Output the (x, y) coordinate of the center of the cell containing the given text.  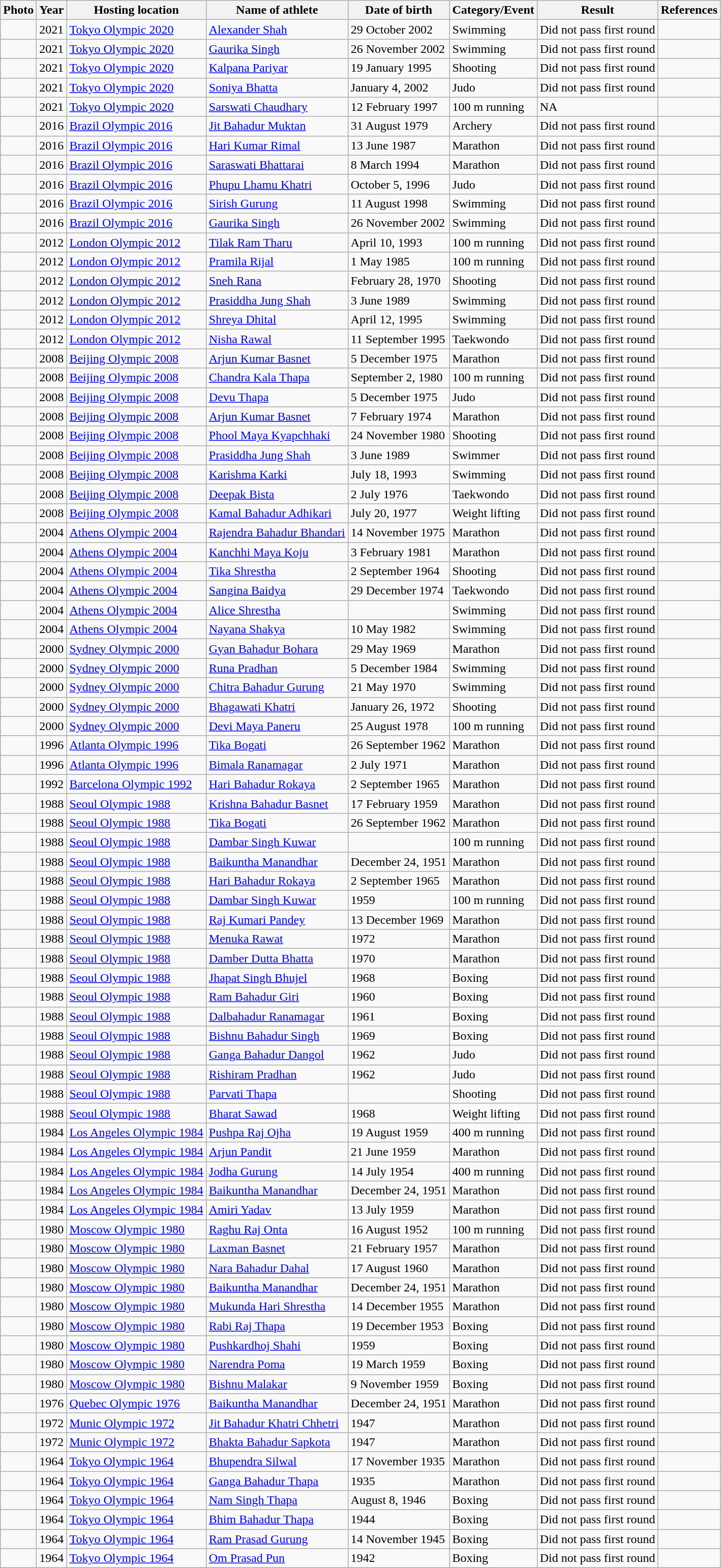
Bhim Bahadur Thapa (277, 1520)
Runa Pradhan (277, 668)
Nam Singh Thapa (277, 1500)
1960 (399, 997)
29 May 1969 (399, 649)
Laxman Basnet (277, 1249)
Soniya Bhatta (277, 87)
Bimala Ranamagar (277, 765)
Nara Bahadur Dahal (277, 1268)
Rabi Raj Thapa (277, 1326)
14 November 1945 (399, 1539)
1976 (52, 1403)
Chitra Bahadur Gurung (277, 687)
21 June 1959 (399, 1152)
Bhagawati Khatri (277, 707)
Archery (493, 126)
14 July 1954 (399, 1171)
2 July 1971 (399, 765)
September 2, 1980 (399, 378)
Karishma Karki (277, 474)
Phupu Lhamu Khatri (277, 184)
Jhapat Singh Bhujel (277, 978)
31 August 1979 (399, 126)
Ram Prasad Gurung (277, 1539)
Sangina Baidya (277, 591)
Sirish Gurung (277, 203)
Krishna Bahadur Basnet (277, 803)
Alice Shrestha (277, 610)
16 August 1952 (399, 1229)
29 October 2002 (399, 29)
Pushkardhoj Shahi (277, 1345)
2 July 1976 (399, 494)
Jit Bahadur Khatri Chhetri (277, 1423)
17 November 1935 (399, 1461)
Hari Kumar Rimal (277, 145)
Sneh Rana (277, 281)
Date of birth (399, 10)
January 26, 1972 (399, 707)
Mukunda Hari Shrestha (277, 1307)
Gyan Bahadur Bohara (277, 649)
August 8, 1946 (399, 1500)
Year (52, 10)
29 December 1974 (399, 591)
Ram Bahadur Giri (277, 997)
17 February 1959 (399, 803)
Hosting location (136, 10)
April 12, 1995 (399, 320)
Deepak Bista (277, 494)
February 28, 1970 (399, 281)
Devu Thapa (277, 397)
13 July 1959 (399, 1210)
Photo (18, 10)
13 December 1969 (399, 920)
January 4, 2002 (399, 87)
1961 (399, 1016)
Amiri Yadav (277, 1210)
Tilak Ram Tharu (277, 243)
8 March 1994 (399, 165)
12 February 1997 (399, 107)
1944 (399, 1520)
Quebec Olympic 1976 (136, 1403)
Bharat Sawad (277, 1113)
1992 (52, 784)
Jit Bahadur Muktan (277, 126)
3 February 1981 (399, 552)
Damber Dutta Bhatta (277, 958)
Sarswati Chaudhary (277, 107)
Arjun Pandit (277, 1152)
Rajendra Bahadur Bhandari (277, 532)
Dalbahadur Ranamagar (277, 1016)
Parvati Thapa (277, 1094)
July 18, 1993 (399, 474)
Chandra Kala Thapa (277, 378)
Swimmer (493, 455)
19 January 1995 (399, 68)
19 December 1953 (399, 1326)
Saraswati Bhattarai (277, 165)
11 August 1998 (399, 203)
Menuka Rawat (277, 939)
Ganga Bahadur Thapa (277, 1481)
9 November 1959 (399, 1384)
Kalpana Pariyar (277, 68)
24 November 1980 (399, 436)
14 December 1955 (399, 1307)
References (689, 10)
Jodha Gurung (277, 1171)
21 May 1970 (399, 687)
Result (597, 10)
1969 (399, 1036)
Raghu Raj Onta (277, 1229)
7 February 1974 (399, 416)
Nayana Shakya (277, 629)
13 June 1987 (399, 145)
Kamal Bahadur Adhikari (277, 513)
1 May 1985 (399, 262)
Category/Event (493, 10)
11 September 1995 (399, 339)
19 March 1959 (399, 1365)
25 August 1978 (399, 726)
Raj Kumari Pandey (277, 920)
14 November 1975 (399, 532)
Rishiram Pradhan (277, 1074)
Kanchhi Maya Koju (277, 552)
NA (597, 107)
Bishnu Bahadur Singh (277, 1036)
Name of athlete (277, 10)
Tika Shrestha (277, 571)
July 20, 1977 (399, 513)
April 10, 1993 (399, 243)
1942 (399, 1558)
21 February 1957 (399, 1249)
10 May 1982 (399, 629)
Bhupendra Silwal (277, 1461)
1970 (399, 958)
5 December 1984 (399, 668)
Phool Maya Kyapchhaki (277, 436)
Shreya Dhital (277, 320)
19 August 1959 (399, 1132)
Pushpa Raj Ojha (277, 1132)
Ganga Bahadur Dangol (277, 1055)
17 August 1960 (399, 1268)
Alexander Shah (277, 29)
Bishnu Malakar (277, 1384)
Narendra Poma (277, 1365)
2 September 1964 (399, 571)
Devi Maya Paneru (277, 726)
Bhakta Bahadur Sapkota (277, 1442)
Barcelona Olympic 1992 (136, 784)
Pramila Rijal (277, 262)
October 5, 1996 (399, 184)
Om Prasad Pun (277, 1558)
Nisha Rawal (277, 339)
1935 (399, 1481)
